Capture the cell that displays the provided text and extract its [x, y] central coordinate. 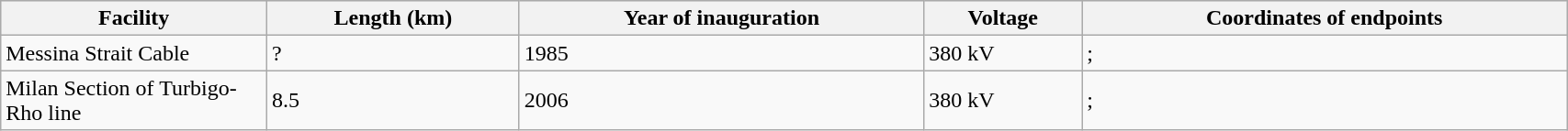
2006 [721, 101]
Length (km) [393, 18]
8.5 [393, 101]
1985 [721, 53]
Milan Section of Turbigo-Rho line [134, 101]
Year of inauguration [721, 18]
? [393, 53]
Coordinates of endpoints [1325, 18]
Facility [134, 18]
Messina Strait Cable [134, 53]
Voltage [1003, 18]
